Determine the (x, y) coordinate at the center of the cell enclosing the given text.  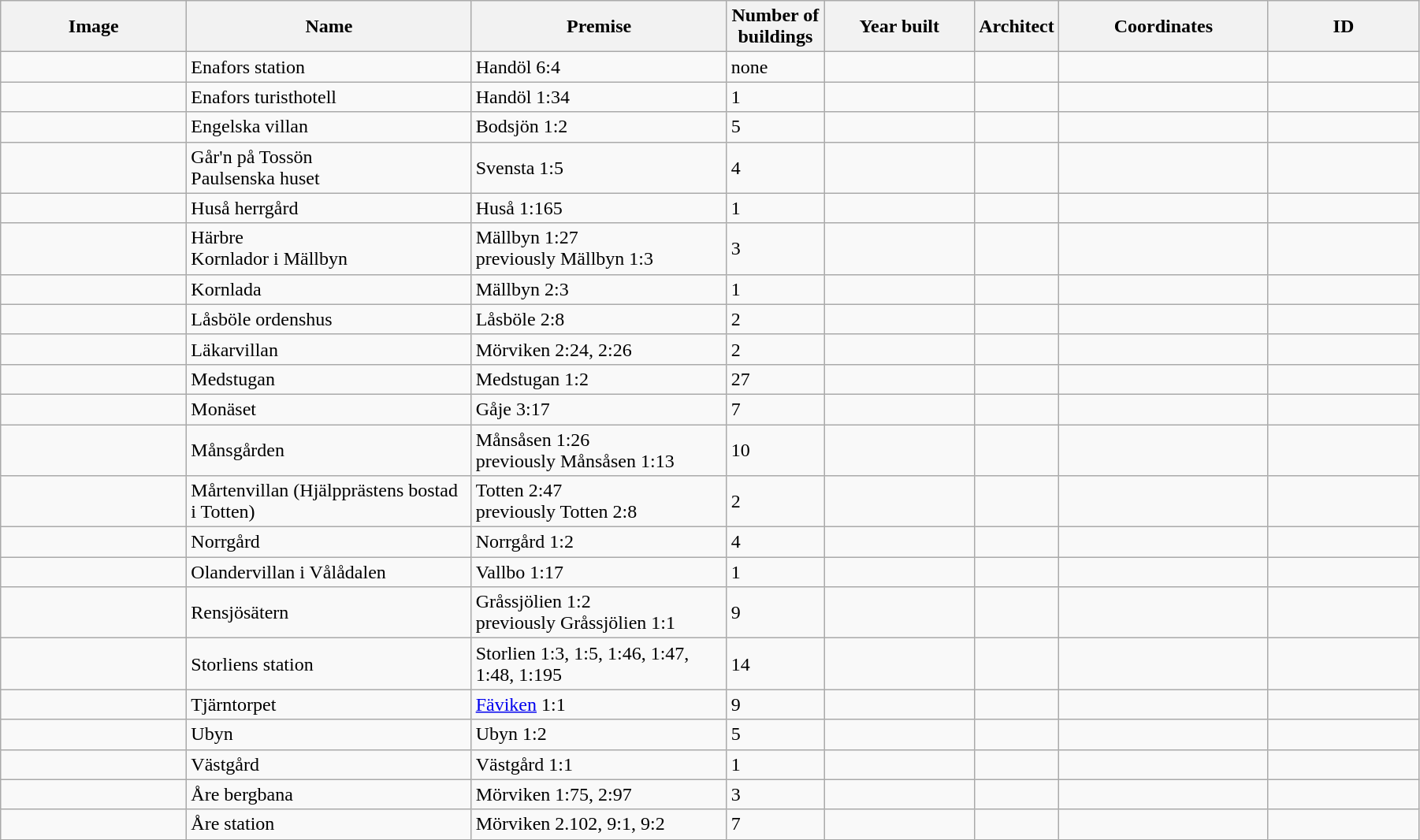
Number ofbuildings (775, 27)
Olandervillan i Vålådalen (329, 572)
10 (775, 449)
Mårtenvillan (Hjälpprästens bostad i Totten) (329, 501)
Enafors turisthotell (329, 97)
Premise (599, 27)
Åre station (329, 824)
27 (775, 379)
ID (1343, 27)
Image (94, 27)
Storliens station (329, 663)
Enafors station (329, 67)
Mällbyn 2:3 (599, 289)
Mörviken 2.102, 9:1, 9:2 (599, 824)
Mörviken 2:24, 2:26 (599, 349)
Huså herrgård (329, 208)
Name (329, 27)
Coordinates (1163, 27)
Monäset (329, 409)
Norrgård 1:2 (599, 542)
14 (775, 663)
Läkarvillan (329, 349)
Huså 1:165 (599, 208)
Gåje 3:17 (599, 409)
Kornlada (329, 289)
Totten 2:47previously Totten 2:8 (599, 501)
Låsböle 2:8 (599, 319)
Engelska villan (329, 127)
Mörviken 1:75, 2:97 (599, 794)
Medstugan (329, 379)
Architect (1017, 27)
Tjärntorpet (329, 704)
Månsåsen 1:26previously Månsåsen 1:13 (599, 449)
Gråssjölien 1:2previously Gråssjölien 1:1 (599, 613)
Ubyn 1:2 (599, 734)
Går'n på TossönPaulsenska huset (329, 167)
Storlien 1:3, 1:5, 1:46, 1:47, 1:48, 1:195 (599, 663)
Mällbyn 1:27previously Mällbyn 1:3 (599, 249)
Låsböle ordenshus (329, 319)
none (775, 67)
Handöl 1:34 (599, 97)
Bodsjön 1:2 (599, 127)
Fäviken 1:1 (599, 704)
Svensta 1:5 (599, 167)
Ubyn (329, 734)
HärbreKornlador i Mällbyn (329, 249)
Norrgård (329, 542)
Medstugan 1:2 (599, 379)
Handöl 6:4 (599, 67)
Vallbo 1:17 (599, 572)
Rensjösätern (329, 613)
Åre bergbana (329, 794)
Västgård 1:1 (599, 764)
Månsgården (329, 449)
Year built (900, 27)
Västgård (329, 764)
